Identify which cell holds the provided text, then report its (X, Y) central coordinate. 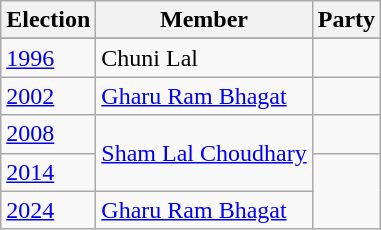
2008 (48, 134)
Chuni Lal (204, 58)
Party (346, 20)
Member (204, 20)
Sham Lal Choudhary (204, 153)
2002 (48, 96)
Election (48, 20)
2024 (48, 210)
2014 (48, 172)
1996 (48, 58)
